Detect which cell encompasses the target text, then output its (X, Y) center coordinate. 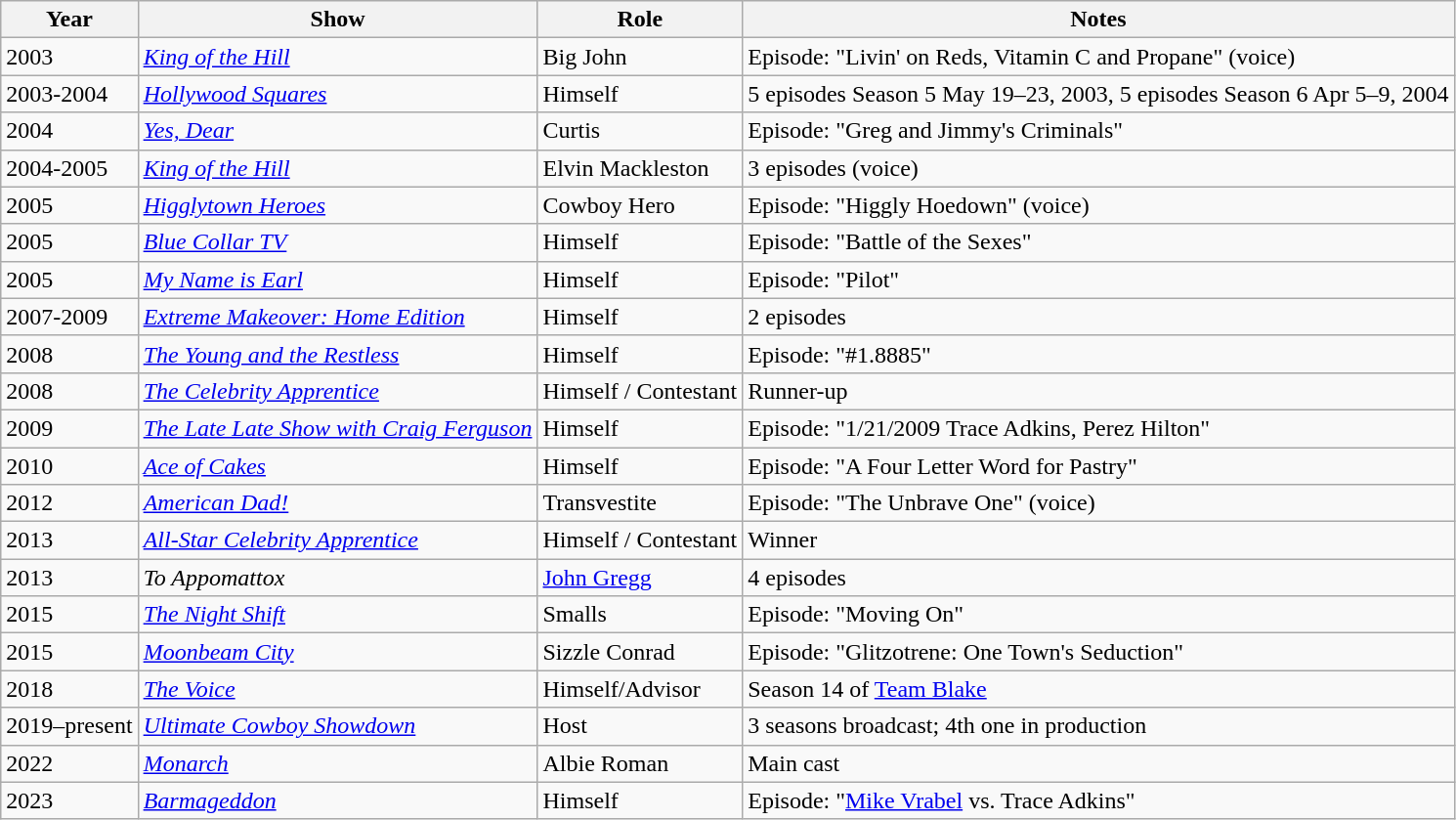
2 episodes (1098, 317)
To Appomattox (338, 578)
Barmageddon (338, 800)
The Celebrity Apprentice (338, 391)
My Name is Earl (338, 280)
2007-2009 (69, 317)
Blue Collar TV (338, 242)
Winner (1098, 540)
Monarch (338, 763)
John Gregg (640, 578)
Episode: "Mike Vrabel vs. Trace Adkins" (1098, 800)
Episode: "#1.8885" (1098, 354)
Curtis (640, 131)
Episode: "A Four Letter Word for Pastry" (1098, 466)
Episode: "Moving On" (1098, 615)
The Voice (338, 689)
Episode: "Greg and Jimmy's Criminals" (1098, 131)
The Late Late Show with Craig Ferguson (338, 428)
Big John (640, 57)
3 episodes (voice) (1098, 168)
2019–present (69, 726)
2012 (69, 503)
Episode: "The Unbrave One" (voice) (1098, 503)
Yes, Dear (338, 131)
Smalls (640, 615)
2003 (69, 57)
The Young and the Restless (338, 354)
2004-2005 (69, 168)
5 episodes Season 5 May 19–23, 2003, 5 episodes Season 6 Apr 5–9, 2004 (1098, 94)
2022 (69, 763)
4 episodes (1098, 578)
2004 (69, 131)
Ace of Cakes (338, 466)
Role (640, 20)
Hollywood Squares (338, 94)
Host (640, 726)
American Dad! (338, 503)
Ultimate Cowboy Showdown (338, 726)
Runner-up (1098, 391)
Himself/Advisor (640, 689)
Notes (1098, 20)
2003-2004 (69, 94)
Elvin Mackleston (640, 168)
Transvestite (640, 503)
Extreme Makeover: Home Edition (338, 317)
Episode: "Pilot" (1098, 280)
Year (69, 20)
2023 (69, 800)
Episode: "Battle of the Sexes" (1098, 242)
Higglytown Heroes (338, 205)
Episode: "Higgly Hoedown" (voice) (1098, 205)
Albie Roman (640, 763)
All-Star Celebrity Apprentice (338, 540)
2018 (69, 689)
Season 14 of Team Blake (1098, 689)
Episode: "Glitzotrene: One Town's Seduction" (1098, 652)
The Night Shift (338, 615)
Show (338, 20)
3 seasons broadcast; 4th one in production (1098, 726)
2009 (69, 428)
Cowboy Hero (640, 205)
Moonbeam City (338, 652)
Episode: "Livin' on Reds, Vitamin C and Propane" (voice) (1098, 57)
Main cast (1098, 763)
2010 (69, 466)
Episode: "1/21/2009 Trace Adkins, Perez Hilton" (1098, 428)
Sizzle Conrad (640, 652)
